Extract the [x, y] coordinate from the center of the cell holding the provided text.  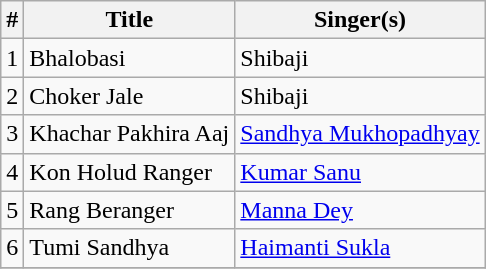
Choker Jale [130, 96]
Khachar Pakhira Aaj [130, 134]
Bhalobasi [130, 58]
1 [12, 58]
2 [12, 96]
6 [12, 248]
Sandhya Mukhopadhyay [360, 134]
Title [130, 20]
3 [12, 134]
5 [12, 210]
Haimanti Sukla [360, 248]
Kumar Sanu [360, 172]
4 [12, 172]
Kon Holud Ranger [130, 172]
# [12, 20]
Manna Dey [360, 210]
Singer(s) [360, 20]
Tumi Sandhya [130, 248]
Rang Beranger [130, 210]
